From the cell containing the given text, extract its center point as (X, Y) coordinate. 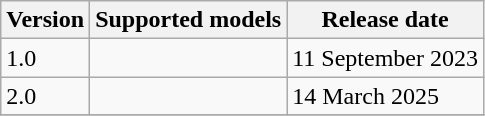
Version (46, 20)
2.0 (46, 96)
11 September 2023 (386, 58)
1.0 (46, 58)
Supported models (188, 20)
Release date (386, 20)
14 March 2025 (386, 96)
